Output the (X, Y) coordinate of the center of the cell containing the given text.  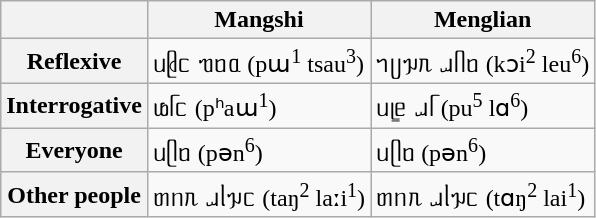
Other people (74, 194)
Mangshi (258, 20)
Everyone (74, 150)
ᥙᥧᥱ ᥘᥬ (pu5 lɑ6) (483, 106)
ᥙᥪᥴ ᥓᥝᥲ (pɯ1 tsau3) (258, 62)
ᥖᥒᥰ ᥘᥣᥭᥴ (tɑŋ2 lai1) (483, 194)
ᥐᥩᥭᥰ ᥘᥥᥝ (kɔi2 leu6) (483, 62)
ᥚᥬᥴ (pʰaɯ1) (258, 106)
Interrogative (74, 106)
ᥖᥒᥰ ᥘᥣᥭᥴ (taŋ2 laːi1) (258, 194)
Reflexive (74, 62)
Menglian (483, 20)
